Detect which cell encompasses the target text, then output its [X, Y] center coordinate. 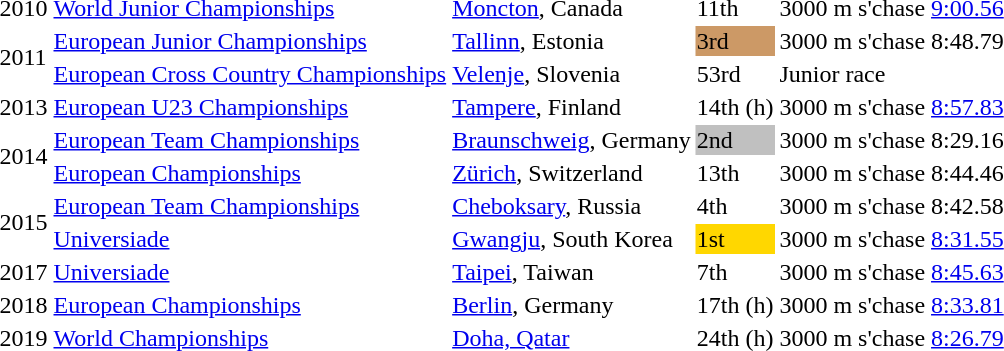
17th (h) [735, 305]
13th [735, 173]
14th (h) [735, 107]
Tallinn, Estonia [572, 41]
Berlin, Germany [572, 305]
Taipei, Taiwan [572, 272]
European Cross Country Championships [250, 74]
Zürich, Switzerland [572, 173]
Braunschweig, Germany [572, 140]
Gwangju, South Korea [572, 239]
Cheboksary, Russia [572, 206]
7th [735, 272]
1st [735, 239]
3rd [735, 41]
53rd [735, 74]
Junior race [852, 74]
Velenje, Slovenia [572, 74]
2nd [735, 140]
4th [735, 206]
European Junior Championships [250, 41]
European U23 Championships [250, 107]
Tampere, Finland [572, 107]
